Identify which cell holds the provided text, then report its [x, y] central coordinate. 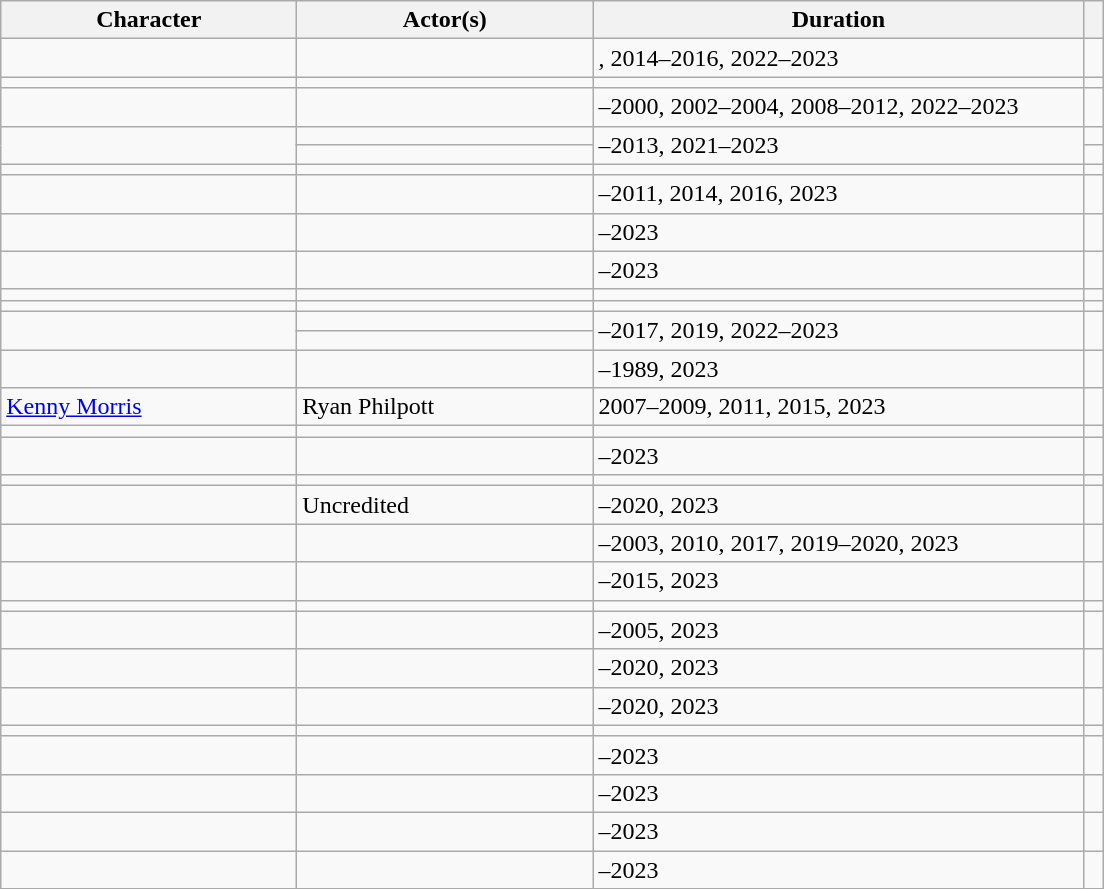
–1989, 2023 [838, 369]
2007–2009, 2011, 2015, 2023 [838, 407]
Character [149, 20]
–2015, 2023 [838, 581]
–2017, 2019, 2022–2023 [838, 330]
Duration [838, 20]
Kenny Morris [149, 407]
Actor(s) [445, 20]
–2005, 2023 [838, 630]
–2003, 2010, 2017, 2019–2020, 2023 [838, 543]
–2011, 2014, 2016, 2023 [838, 194]
, 2014–2016, 2022–2023 [838, 58]
–2000, 2002–2004, 2008–2012, 2022–2023 [838, 107]
Uncredited [445, 505]
–2013, 2021–2023 [838, 145]
Ryan Philpott [445, 407]
